Capture the cell that displays the provided text and extract its (X, Y) central coordinate. 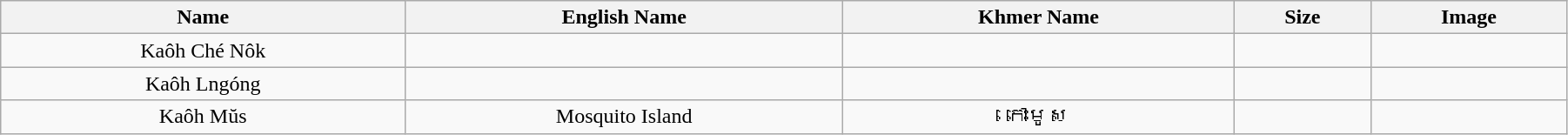
English Name (625, 17)
Khmer Name (1039, 17)
Image (1469, 17)
Size (1302, 17)
Kaôh Ché Nôk (204, 51)
កោះមូស (1039, 117)
Kaôh Mŭs (204, 117)
Mosquito Island (625, 117)
Kaôh Lngóng (204, 84)
Name (204, 17)
